Determine the (X, Y) coordinate at the center of the cell enclosing the given text.  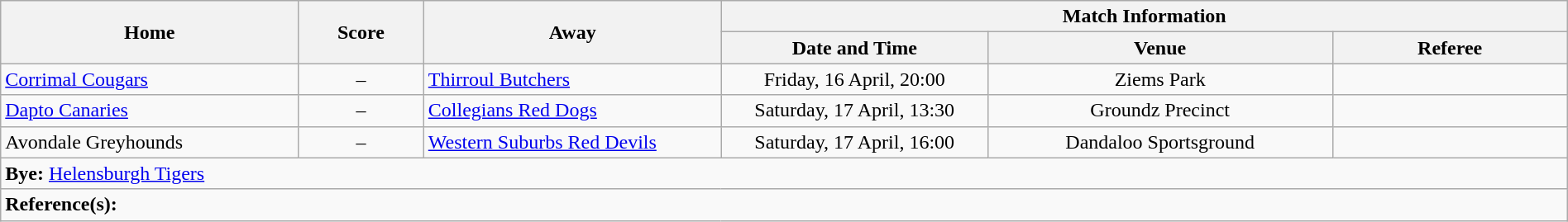
Match Information (1145, 17)
Thirroul Butchers (572, 79)
Western Suburbs Red Devils (572, 142)
Bye: Helensburgh Tigers (784, 173)
Date and Time (854, 48)
Corrimal Cougars (150, 79)
Collegians Red Dogs (572, 111)
Score (361, 32)
Away (572, 32)
Saturday, 17 April, 13:30 (854, 111)
Reference(s): (784, 205)
Dandaloo Sportsground (1159, 142)
Home (150, 32)
Friday, 16 April, 20:00 (854, 79)
Ziems Park (1159, 79)
Dapto Canaries (150, 111)
Referee (1450, 48)
Venue (1159, 48)
Saturday, 17 April, 16:00 (854, 142)
Groundz Precinct (1159, 111)
Avondale Greyhounds (150, 142)
